Return the (X, Y) coordinate for the center point of the cell that contains the specified text.  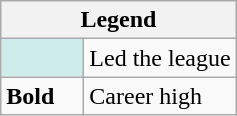
Career high (160, 96)
Led the league (160, 58)
Bold (42, 96)
Legend (118, 20)
